Capture the cell that displays the provided text and extract its [X, Y] central coordinate. 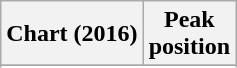
Peakposition [189, 34]
Chart (2016) [72, 34]
